Detect which cell encompasses the target text, then output its [X, Y] center coordinate. 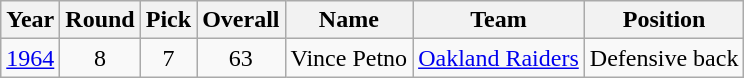
63 [241, 58]
Defensive back [664, 58]
7 [168, 58]
Position [664, 20]
Round [100, 20]
1964 [30, 58]
Overall [241, 20]
Team [499, 20]
8 [100, 58]
Oakland Raiders [499, 58]
Vince Petno [349, 58]
Year [30, 20]
Name [349, 20]
Pick [168, 20]
